Output the (x, y) coordinate of the center of the cell containing the given text.  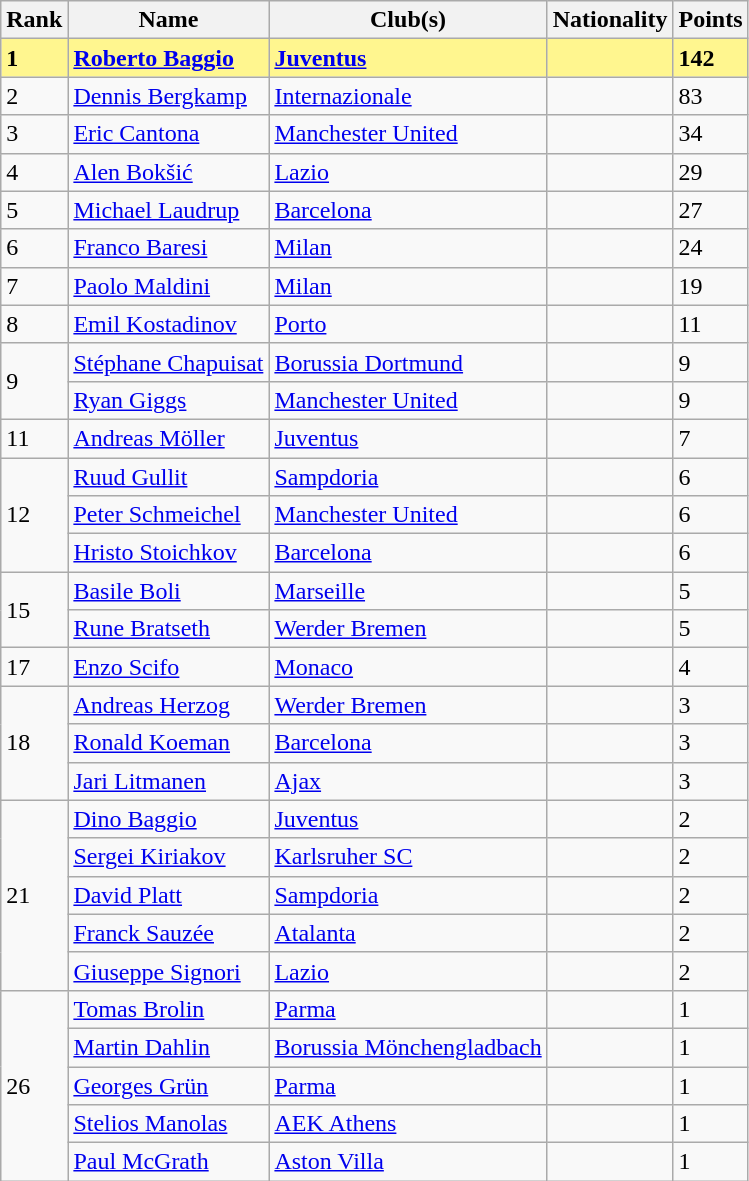
Giuseppe Signori (168, 971)
17 (34, 667)
Borussia Mönchengladbach (408, 1047)
Michael Laudrup (168, 210)
Andreas Möller (168, 438)
Basile Boli (168, 591)
Points (710, 20)
Porto (408, 324)
24 (710, 248)
Paul McGrath (168, 1162)
Alen Bokšić (168, 172)
Ronald Koeman (168, 743)
Franco Baresi (168, 248)
Aston Villa (408, 1162)
Dennis Bergkamp (168, 96)
Sergei Kiriakov (168, 857)
34 (710, 134)
29 (710, 172)
83 (710, 96)
12 (34, 515)
Peter Schmeichel (168, 515)
David Platt (168, 895)
Internazionale (408, 96)
Georges Grün (168, 1085)
Andreas Herzog (168, 705)
18 (34, 743)
142 (710, 58)
Enzo Scifo (168, 667)
15 (34, 610)
Karlsruher SC (408, 857)
21 (34, 895)
Rank (34, 20)
Atalanta (408, 933)
Name (168, 20)
AEK Athens (408, 1124)
Borussia Dortmund (408, 362)
Marseille (408, 591)
8 (34, 324)
Nationality (610, 20)
Tomas Brolin (168, 1009)
Emil Kostadinov (168, 324)
Monaco (408, 667)
Ryan Giggs (168, 400)
26 (34, 1085)
Hristo Stoichkov (168, 553)
Paolo Maldini (168, 286)
Ruud Gullit (168, 477)
Jari Litmanen (168, 781)
Roberto Baggio (168, 58)
Ajax (408, 781)
Rune Bratseth (168, 629)
Dino Baggio (168, 819)
Martin Dahlin (168, 1047)
Franck Sauzée (168, 933)
Eric Cantona (168, 134)
19 (710, 286)
Stelios Manolas (168, 1124)
Club(s) (408, 20)
27 (710, 210)
Stéphane Chapuisat (168, 362)
